Scan for the cell matching the given text and deliver its (x, y) coordinate at center. 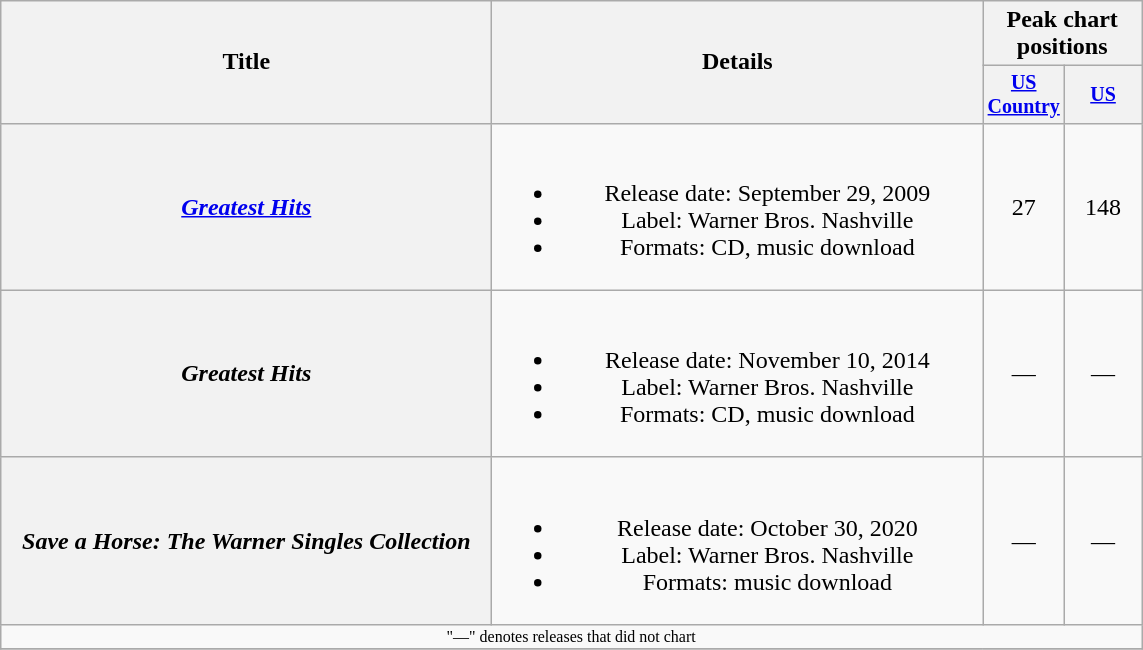
Peak chartpositions (1062, 34)
Release date: September 29, 2009Label: Warner Bros. NashvilleFormats: CD, music download (738, 206)
Release date: November 10, 2014Label: Warner Bros. NashvilleFormats: CD, music download (738, 374)
Release date: October 30, 2020Label: Warner Bros. NashvilleFormats: music download (738, 540)
Title (246, 62)
Save a Horse: The Warner Singles Collection (246, 540)
US (1104, 94)
"—" denotes releases that did not chart (572, 636)
Details (738, 62)
27 (1024, 206)
US Country (1024, 94)
148 (1104, 206)
